Provide the [x, y] coordinate of the cell's center where the given text is located.  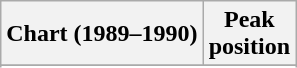
Peakposition [249, 34]
Chart (1989–1990) [102, 34]
